Find where the given text appears and provide that cell's center as [X, Y] coordinate. 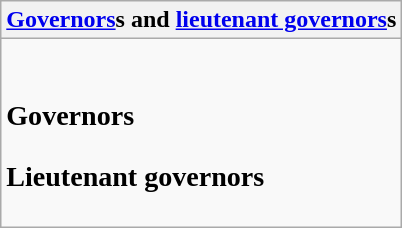
Governorss and lieutenant governorss [202, 20]
GovernorsLieutenant governors [202, 133]
